Return [x, y] of the center of cell containing provided text 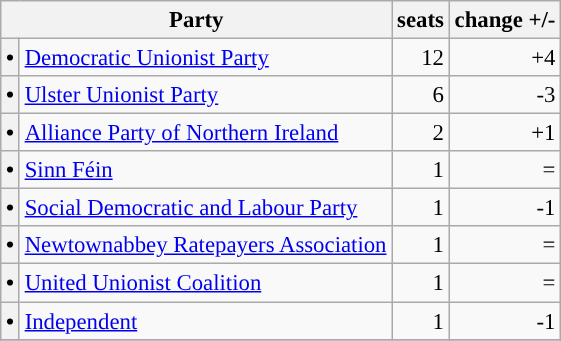
+4 [505, 58]
+1 [505, 133]
Sinn Féin [205, 170]
6 [420, 95]
United Unionist Coalition [205, 283]
12 [420, 58]
2 [420, 133]
seats [420, 20]
Democratic Unionist Party [205, 58]
change +/- [505, 20]
Party [196, 20]
Social Democratic and Labour Party [205, 208]
Ulster Unionist Party [205, 95]
Independent [205, 321]
Newtownabbey Ratepayers Association [205, 245]
Alliance Party of Northern Ireland [205, 133]
-3 [505, 95]
